From the cell containing the given text, extract its center point as (x, y) coordinate. 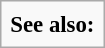
See also: (52, 24)
